Capture the cell that displays the provided text and extract its (X, Y) central coordinate. 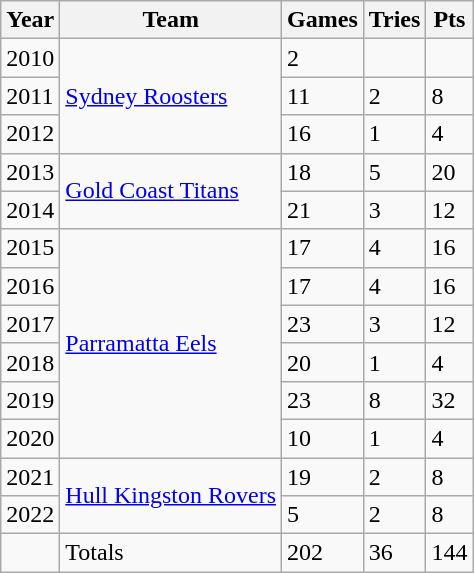
2020 (30, 438)
19 (323, 477)
2012 (30, 134)
2018 (30, 362)
Totals (171, 553)
11 (323, 96)
2017 (30, 324)
2019 (30, 400)
21 (323, 210)
2013 (30, 172)
Hull Kingston Rovers (171, 496)
Tries (394, 20)
2016 (30, 286)
Parramatta Eels (171, 343)
144 (450, 553)
10 (323, 438)
Year (30, 20)
36 (394, 553)
2021 (30, 477)
2022 (30, 515)
Pts (450, 20)
2014 (30, 210)
18 (323, 172)
Sydney Roosters (171, 96)
Games (323, 20)
2015 (30, 248)
Team (171, 20)
32 (450, 400)
202 (323, 553)
Gold Coast Titans (171, 191)
2011 (30, 96)
2010 (30, 58)
